Scan for the cell matching the given text and deliver its (X, Y) coordinate at center. 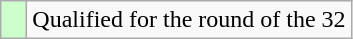
Qualified for the round of the 32 (189, 20)
